Capture the cell that displays the provided text and extract its [x, y] central coordinate. 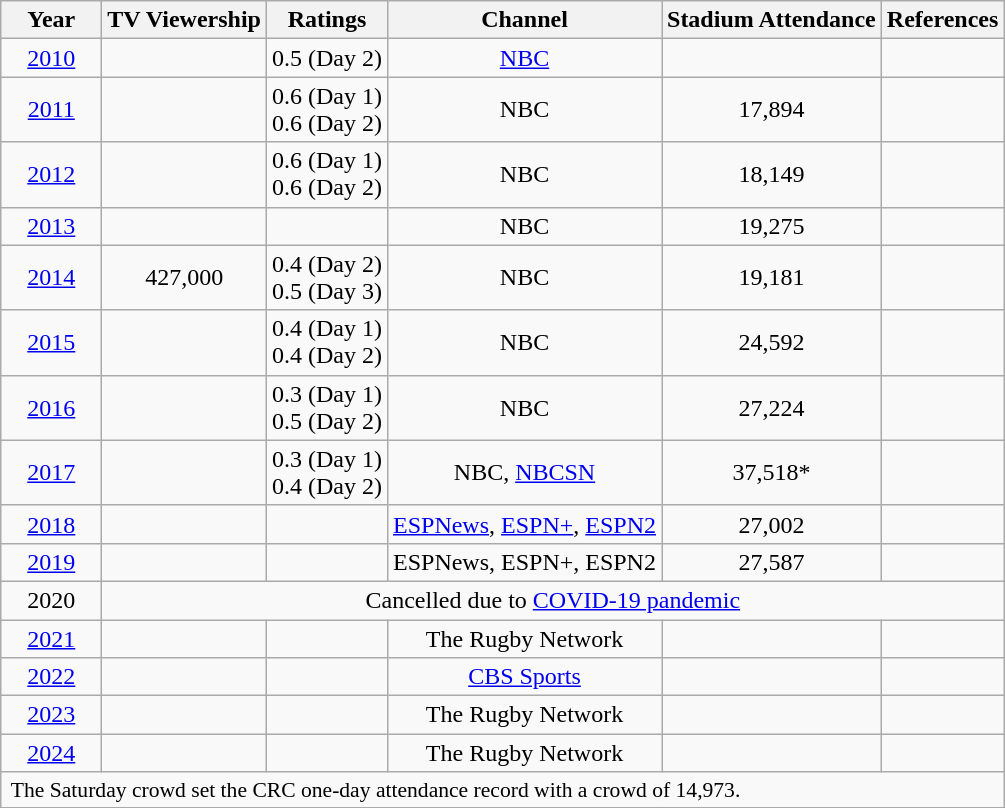
Ratings [326, 20]
19,275 [772, 226]
27,002 [772, 524]
27,224 [772, 408]
Stadium Attendance [772, 20]
CBS Sports [524, 677]
37,518* [772, 472]
2024 [52, 753]
18,149 [772, 174]
Year [52, 20]
Cancelled due to COVID-19 pandemic [553, 600]
2015 [52, 342]
NBC, NBCSN [524, 472]
24,592 [772, 342]
References [942, 20]
TV Viewership [184, 20]
2017 [52, 472]
2013 [52, 226]
2022 [52, 677]
The Saturday crowd set the CRC one-day attendance record with a crowd of 14,973. [502, 790]
27,587 [772, 562]
2021 [52, 639]
2016 [52, 408]
0.4 (Day 1) 0.4 (Day 2) [326, 342]
19,181 [772, 278]
2020 [52, 600]
2019 [52, 562]
0.3 (Day 1) 0.5 (Day 2) [326, 408]
0.3 (Day 1) 0.4 (Day 2) [326, 472]
2014 [52, 278]
2023 [52, 715]
17,894 [772, 110]
2011 [52, 110]
427,000 [184, 278]
Channel [524, 20]
0.5 (Day 2) [326, 58]
0.4 (Day 2) 0.5 (Day 3) [326, 278]
2012 [52, 174]
2018 [52, 524]
2010 [52, 58]
